Search for the cell housing the specified text and yield its (X, Y) center coordinate. 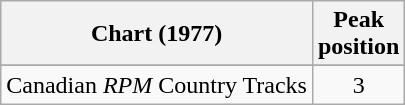
Peakposition (358, 34)
3 (358, 85)
Canadian RPM Country Tracks (157, 85)
Chart (1977) (157, 34)
